Return the [X, Y] coordinate for the center point of the cell that contains the specified text.  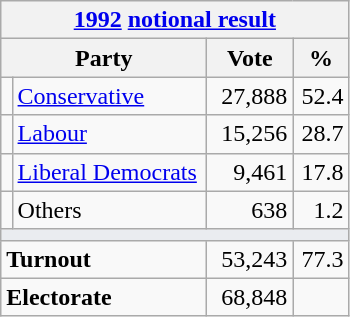
Party [104, 58]
% [321, 58]
Conservative [110, 96]
Electorate [104, 297]
9,461 [250, 172]
68,848 [250, 297]
77.3 [321, 259]
17.8 [321, 172]
53,243 [250, 259]
638 [250, 210]
Liberal Democrats [110, 172]
27,888 [250, 96]
52.4 [321, 96]
1992 notional result [175, 20]
Others [110, 210]
Turnout [104, 259]
Labour [110, 134]
1.2 [321, 210]
Vote [250, 58]
15,256 [250, 134]
28.7 [321, 134]
